Output the (X, Y) coordinate of the center of the cell containing the given text.  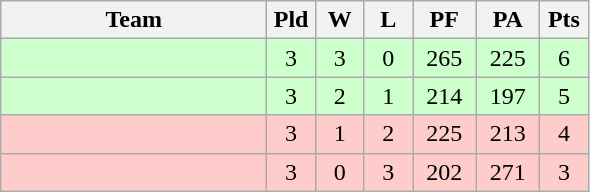
PA (508, 20)
197 (508, 96)
5 (564, 96)
Team (134, 20)
4 (564, 134)
214 (444, 96)
PF (444, 20)
213 (508, 134)
Pld (292, 20)
202 (444, 172)
265 (444, 58)
L (388, 20)
Pts (564, 20)
W (340, 20)
271 (508, 172)
6 (564, 58)
